Return [x, y] of the center of cell containing provided text 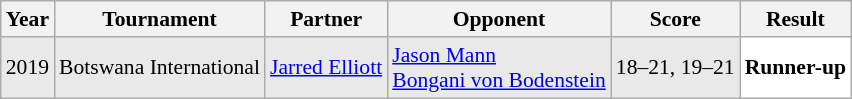
Result [796, 19]
18–21, 19–21 [676, 68]
Botswana International [160, 68]
Jarred Elliott [326, 68]
2019 [28, 68]
Opponent [499, 19]
Year [28, 19]
Score [676, 19]
Jason Mann Bongani von Bodenstein [499, 68]
Runner-up [796, 68]
Tournament [160, 19]
Partner [326, 19]
